Determine the (x, y) coordinate at the center of the cell enclosing the given text.  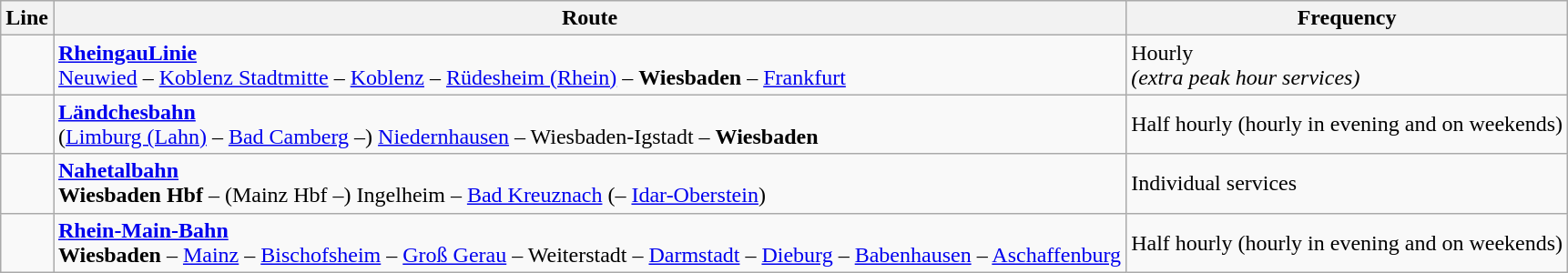
Rhein-Main-Bahn Wiesbaden – Mainz – Bischofsheim – Groß Gerau – Weiterstadt – Darmstadt – Dieburg – Babenhausen – Aschaffenburg (589, 242)
RheingauLinieNeuwied – Koblenz Stadtmitte – Koblenz – Rüdesheim (Rhein) – Wiesbaden – Frankfurt (589, 66)
Line (27, 18)
Nahetalbahn Wiesbaden Hbf – (Mainz Hbf –) Ingelheim – Bad Kreuznach (– Idar-Oberstein) (589, 184)
Frequency (1348, 18)
Route (589, 18)
Hourly (extra peak hour services) (1348, 66)
Ländchesbahn(Limburg (Lahn) – Bad Camberg –) Niedernhausen – Wiesbaden-Igstadt – Wiesbaden (589, 124)
Individual services (1348, 184)
